Return (X, Y) of the center of cell containing provided text 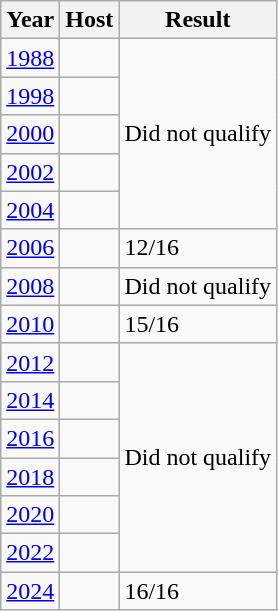
2000 (30, 134)
2012 (30, 362)
1998 (30, 96)
2024 (30, 591)
2020 (30, 515)
12/16 (198, 248)
2014 (30, 400)
2002 (30, 172)
15/16 (198, 324)
2008 (30, 286)
Result (198, 20)
Year (30, 20)
2016 (30, 438)
2006 (30, 248)
2018 (30, 477)
1988 (30, 58)
Host (90, 20)
16/16 (198, 591)
2004 (30, 210)
2022 (30, 553)
2010 (30, 324)
